Return (X, Y) of the center of cell containing provided text 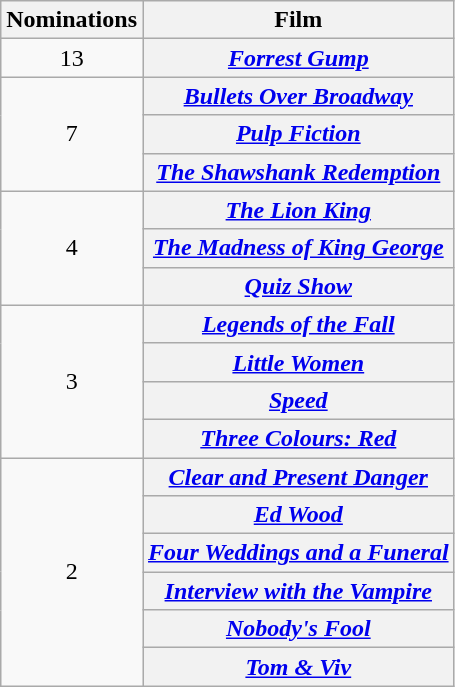
3 (72, 381)
Three Colours: Red (298, 438)
Speed (298, 400)
Forrest Gump (298, 58)
2 (72, 572)
Pulp Fiction (298, 134)
4 (72, 248)
Nominations (72, 20)
Bullets Over Broadway (298, 96)
Interview with the Vampire (298, 591)
7 (72, 134)
Little Women (298, 362)
The Madness of King George (298, 248)
13 (72, 58)
Four Weddings and a Funeral (298, 553)
Quiz Show (298, 286)
Legends of the Fall (298, 324)
Clear and Present Danger (298, 477)
Ed Wood (298, 515)
Nobody's Fool (298, 629)
Tom & Viv (298, 667)
The Shawshank Redemption (298, 172)
The Lion King (298, 210)
Film (298, 20)
